Detect which cell encompasses the target text, then output its [x, y] center coordinate. 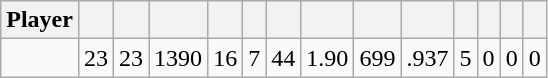
1.90 [328, 58]
699 [378, 58]
Player [40, 20]
7 [254, 58]
5 [466, 58]
44 [284, 58]
16 [226, 58]
1390 [178, 58]
.937 [428, 58]
